Scan for the cell matching the given text and deliver its [x, y] coordinate at center. 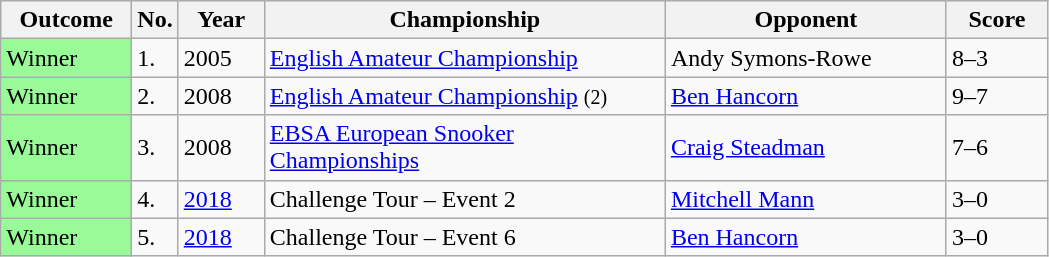
2005 [221, 58]
Score [996, 20]
3. [155, 148]
English Amateur Championship [464, 58]
Outcome [66, 20]
5. [155, 237]
EBSA European Snooker Championships [464, 148]
Andy Symons-Rowe [806, 58]
8–3 [996, 58]
Year [221, 20]
9–7 [996, 96]
4. [155, 199]
1. [155, 58]
Mitchell Mann [806, 199]
Craig Steadman [806, 148]
Challenge Tour – Event 6 [464, 237]
2. [155, 96]
No. [155, 20]
Championship [464, 20]
7–6 [996, 148]
Challenge Tour – Event 2 [464, 199]
Opponent [806, 20]
English Amateur Championship (2) [464, 96]
